Find where the given text appears and provide that cell's center as [x, y] coordinate. 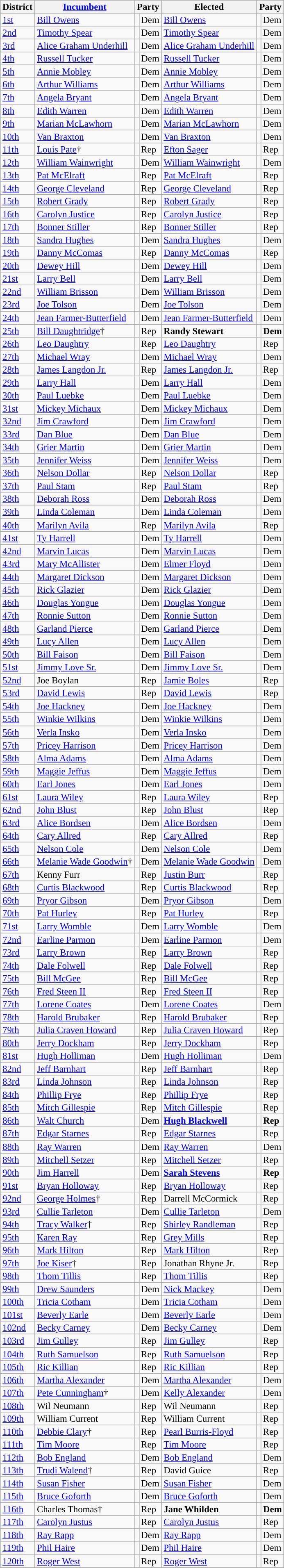
25th [18, 331]
Justin Burr [209, 875]
74th [18, 965]
35th [18, 460]
114th [18, 1484]
53rd [18, 693]
District [18, 7]
55th [18, 719]
115th [18, 1496]
5th [18, 72]
20th [18, 266]
84th [18, 1095]
113th [18, 1470]
60th [18, 784]
Pearl Burris-Floyd [209, 1431]
17th [18, 227]
88th [18, 1147]
19th [18, 253]
28th [18, 370]
11th [18, 149]
40th [18, 525]
43rd [18, 564]
22nd [18, 292]
30th [18, 396]
45th [18, 590]
Joe Boylan [85, 680]
Incumbent [85, 7]
Pete Cunningham† [85, 1393]
58th [18, 758]
Efton Sager [209, 149]
72nd [18, 940]
13th [18, 175]
68th [18, 888]
38th [18, 499]
57th [18, 745]
110th [18, 1431]
91st [18, 1186]
Jim Harrell [85, 1172]
Kenny Furr [85, 875]
3rd [18, 46]
97th [18, 1263]
73rd [18, 952]
102nd [18, 1328]
119th [18, 1548]
69th [18, 901]
2nd [18, 33]
71st [18, 926]
39th [18, 512]
116th [18, 1509]
Jonathan Rhyne Jr. [209, 1263]
Louis Pate† [85, 149]
92nd [18, 1199]
Hugh Blackwell [209, 1121]
54th [18, 706]
Kelly Alexander [209, 1393]
103rd [18, 1341]
Walt Church [85, 1121]
112th [18, 1457]
Jamie Boles [209, 680]
Bill Daughtridge† [85, 331]
101st [18, 1315]
41st [18, 538]
50th [18, 655]
George Holmes† [85, 1199]
Joe Kiser† [85, 1263]
75th [18, 978]
48th [18, 628]
10th [18, 137]
51st [18, 667]
96th [18, 1250]
Grey Mills [209, 1237]
49th [18, 642]
29th [18, 382]
62nd [18, 810]
Elmer Floyd [209, 564]
86th [18, 1121]
1st [18, 20]
90th [18, 1172]
79th [18, 1030]
93rd [18, 1211]
44th [18, 577]
6th [18, 84]
21st [18, 279]
87th [18, 1134]
81st [18, 1056]
95th [18, 1237]
61st [18, 797]
63rd [18, 823]
108th [18, 1406]
47th [18, 616]
Charles Thomas† [85, 1509]
15th [18, 201]
107th [18, 1393]
98th [18, 1276]
59th [18, 771]
76th [18, 991]
104th [18, 1354]
89th [18, 1160]
14th [18, 188]
111th [18, 1445]
85th [18, 1108]
18th [18, 240]
78th [18, 1017]
37th [18, 486]
66th [18, 862]
100th [18, 1302]
Melanie Wade Goodwin [209, 862]
Jane Whilden [209, 1509]
117th [18, 1522]
Sarah Stevens [209, 1172]
94th [18, 1224]
105th [18, 1367]
33rd [18, 435]
Debbie Clary† [85, 1431]
52nd [18, 680]
77th [18, 1004]
65th [18, 849]
27th [18, 357]
32nd [18, 421]
Tracy Walker† [85, 1224]
4th [18, 59]
Darrell McCormick [209, 1199]
Trudi Walend† [85, 1470]
Drew Saunders [85, 1289]
34th [18, 447]
David Guice [209, 1470]
80th [18, 1043]
Randy Stewart [209, 331]
120th [18, 1561]
24th [18, 318]
99th [18, 1289]
16th [18, 214]
42nd [18, 551]
109th [18, 1419]
Nick Mackey [209, 1289]
82nd [18, 1069]
83rd [18, 1082]
67th [18, 875]
Mary McAllister [85, 564]
26th [18, 344]
106th [18, 1380]
56th [18, 732]
12th [18, 162]
Melanie Wade Goodwin† [85, 862]
Elected [209, 7]
23rd [18, 305]
Karen Ray [85, 1237]
70th [18, 913]
7th [18, 98]
9th [18, 123]
8th [18, 111]
46th [18, 603]
31st [18, 408]
118th [18, 1535]
Shirley Randleman [209, 1224]
36th [18, 473]
64th [18, 836]
